Scan for the cell matching the given text and deliver its [X, Y] coordinate at center. 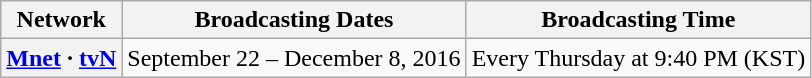
Network [62, 20]
Broadcasting Time [638, 20]
Broadcasting Dates [294, 20]
Every Thursday at 9:40 PM (KST) [638, 58]
Mnet · tvN [62, 58]
September 22 – December 8, 2016 [294, 58]
